Return the [X, Y] coordinate for the center point of the cell that contains the specified text.  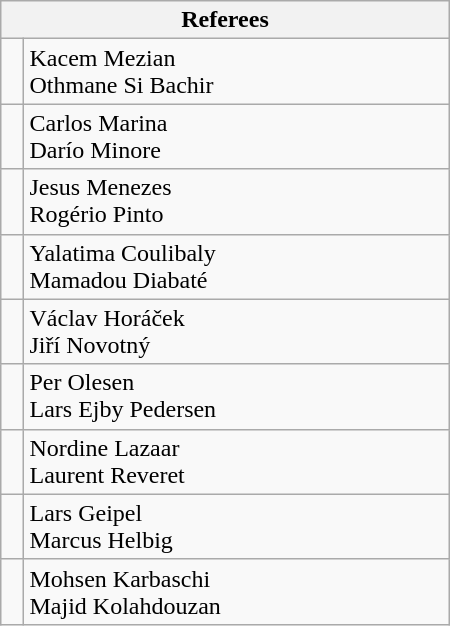
Václav HoráčekJiří Novotný [236, 332]
Kacem MezianOthmane Si Bachir [236, 72]
Carlos MarinaDarío Minore [236, 136]
Yalatima CoulibalyMamadou Diabaté [236, 266]
Mohsen KarbaschiMajid Kolahdouzan [236, 592]
Jesus MenezesRogério Pinto [236, 202]
Per OlesenLars Ejby Pedersen [236, 396]
Lars GeipelMarcus Helbig [236, 526]
Referees [225, 20]
Nordine LazaarLaurent Reveret [236, 462]
